From the cell containing the given text, extract its center point as (X, Y) coordinate. 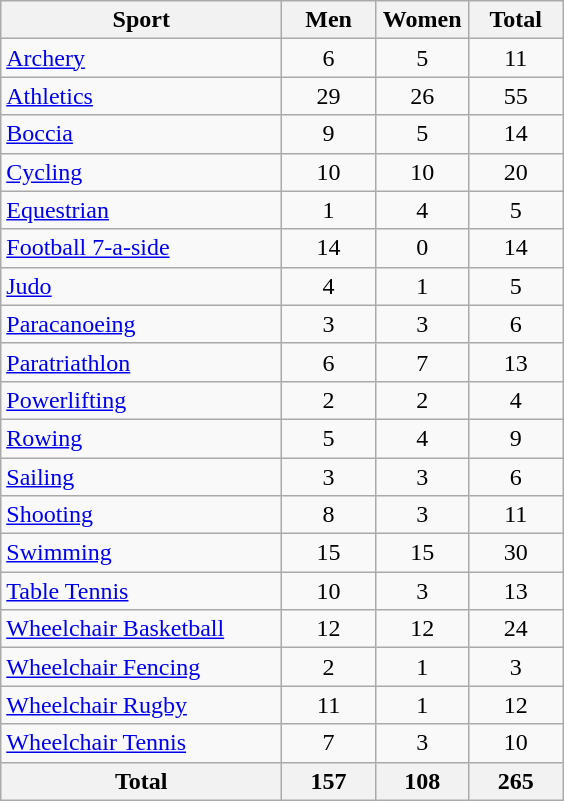
Table Tennis (142, 591)
265 (516, 781)
Rowing (142, 438)
8 (329, 515)
0 (422, 248)
Cycling (142, 172)
55 (516, 96)
29 (329, 96)
Athletics (142, 96)
Sailing (142, 477)
Wheelchair Tennis (142, 743)
Wheelchair Fencing (142, 667)
20 (516, 172)
24 (516, 629)
Paratriathlon (142, 362)
Judo (142, 286)
Swimming (142, 553)
Paracanoeing (142, 324)
30 (516, 553)
Wheelchair Basketball (142, 629)
Boccia (142, 134)
Archery (142, 58)
108 (422, 781)
Football 7-a-side (142, 248)
Men (329, 20)
Equestrian (142, 210)
157 (329, 781)
Shooting (142, 515)
Wheelchair Rugby (142, 705)
Sport (142, 20)
26 (422, 96)
Women (422, 20)
Powerlifting (142, 400)
